Find where the given text appears and provide that cell's center as [x, y] coordinate. 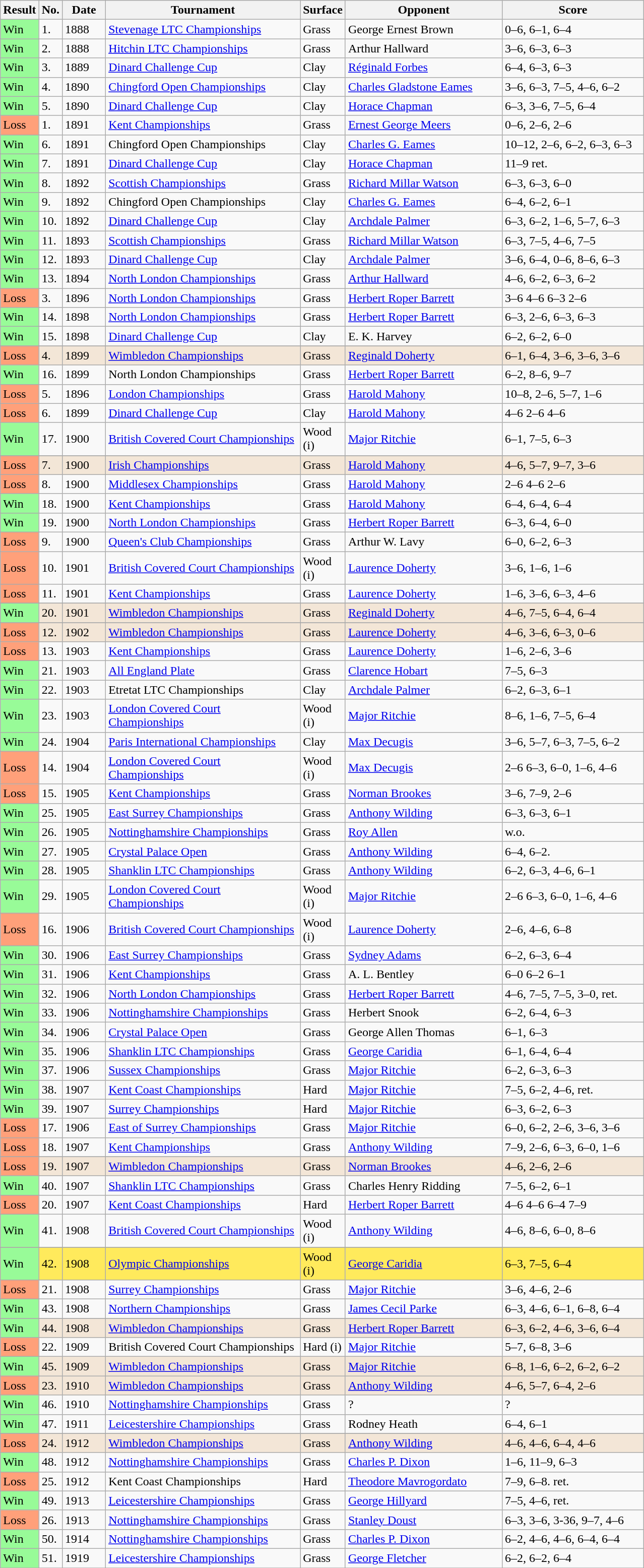
3–6, 1–6, 1–6 [572, 568]
6–3, 6–3, 6–1 [572, 813]
6–3, 6–2, 6–3 [572, 1109]
45. [50, 1366]
Roy Allen [423, 832]
6–3, 6–3, 6–0 [572, 183]
Hard (i) [323, 1347]
38. [50, 1090]
4–6, 4–6, 6–4, 4–6 [572, 1443]
3–6, 4–6, 2–6 [572, 1290]
4–6 2–6 4–6 [572, 413]
Queen's Club Championships [203, 541]
Rodney Heath [423, 1424]
39. [50, 1109]
43. [50, 1309]
All England Plate [203, 671]
4–6, 2–6, 2–6 [572, 1166]
2–6 4–6 2–6 [572, 484]
George Ernest Brown [423, 29]
10–8, 2–6, 5–7, 1–6 [572, 394]
6–3, 2–6, 6–3, 6–3 [572, 317]
Result [20, 10]
Etretat LTC Championships [203, 690]
Score [572, 10]
27. [50, 851]
w.o. [572, 832]
6–3, 6–2, 1–6, 5–7, 6–3 [572, 221]
3–6, 6–3, 7–5, 4–6, 6–2 [572, 87]
6–2, 6–3, 6–3 [572, 1070]
6–4, 6–3, 6–3 [572, 68]
6–1, 7–5, 6–3 [572, 439]
3–6, 6–3, 6–3 [572, 48]
1–6, 11–9, 6–3 [572, 1462]
44. [50, 1328]
Stanley Doust [423, 1520]
4–6, 5–7, 9–7, 3–6 [572, 465]
Sydney Adams [423, 955]
50. [50, 1539]
6–3, 7–5, 4–6, 7–5 [572, 240]
Opponent [423, 10]
6–1, 6–4, 6–4 [572, 1051]
Middlesex Championships [203, 484]
1914 [84, 1539]
Ernest George Meers [423, 125]
4–6, 8–6, 6–0, 8–6 [572, 1230]
32. [50, 994]
3–6, 6–4, 0–6, 8–6, 6–3 [572, 260]
Olympic Championships [203, 1263]
7–9, 6–8. ret. [572, 1481]
Charles Henry Ridding [423, 1185]
6–3, 3–6, 3-36, 9–7, 4–6 [572, 1520]
6–3, 6–2, 4–6, 3–6, 6–4 [572, 1328]
6–4, 6–4, 6–4 [572, 503]
7–5, 6–2, 4–6, ret. [572, 1090]
30. [50, 955]
6–4, 6–2, 6–1 [572, 202]
6–2, 6–3, 6–4 [572, 955]
1894 [84, 279]
Tournament [203, 10]
6–2, 6–3, 6–1 [572, 690]
4–6, 3–6, 6–3, 0–6 [572, 632]
31. [50, 975]
6–2, 4–6, 4–6, 6–4, 6–4 [572, 1539]
No. [50, 10]
Surface [323, 10]
Theodore Mavrogordato [423, 1481]
E. K. Harvey [423, 336]
Paris International Championships [203, 742]
0–6, 2–6, 2–6 [572, 125]
5–7, 6–8, 3–6 [572, 1347]
1–6, 2–6, 3–6 [572, 651]
11–9 ret. [572, 163]
41. [50, 1230]
Northern Championships [203, 1309]
7–5, 6–2, 6–1 [572, 1185]
4–6, 5–7, 6–4, 2–6 [572, 1385]
48. [50, 1462]
3–6 4–6 6–3 2–6 [572, 298]
7–5, 6–3 [572, 671]
3–6, 5–7, 6–3, 7–5, 6–2 [572, 742]
35. [50, 1051]
49. [50, 1500]
6–3, 3–6, 7–5, 6–4 [572, 106]
47. [50, 1424]
George Hillyard [423, 1500]
6–0, 6–2, 2–6, 3–6, 3–6 [572, 1128]
Sussex Championships [203, 1070]
40. [50, 1185]
Herbert Snook [423, 1013]
6–2, 6–2, 6–0 [572, 336]
6–4, 6–1 [572, 1424]
4–6, 7–5, 7–5, 3–0, ret. [572, 994]
6–2, 8–6, 9–7 [572, 375]
George Fletcher [423, 1558]
6–8, 1–6, 6–2, 6–2, 6–2 [572, 1366]
2–6, 4–6, 6–8 [572, 929]
1–6, 3–6, 6–3, 4–6 [572, 594]
East of Surrey Championships [203, 1128]
1889 [84, 68]
1919 [84, 1558]
Hitchin LTC Championships [203, 48]
42. [50, 1263]
4–6, 7–5, 6–4, 6–4 [572, 613]
6–2, 6–3, 4–6, 6–1 [572, 870]
2. [50, 48]
33. [50, 1013]
51. [50, 1558]
1911 [84, 1424]
7–5, 4–6, ret. [572, 1500]
0–6, 6–1, 6–4 [572, 29]
6–2, 6–2, 6–4 [572, 1558]
46. [50, 1405]
George Allen Thomas [423, 1032]
3–6, 7–9, 2–6 [572, 794]
8–6, 1–6, 7–5, 6–4 [572, 716]
Date [84, 10]
29. [50, 896]
James Cecil Parke [423, 1309]
Arthur W. Lavy [423, 541]
6–0 6–2 6–1 [572, 975]
6–1, 6–4, 3–6, 3–6, 3–6 [572, 355]
Irish Championships [203, 465]
37. [50, 1070]
Réginald Forbes [423, 68]
6–4, 6–2. [572, 851]
6–2, 6–4, 6–3 [572, 1013]
A. L. Bentley [423, 975]
6–0, 6–2, 6–3 [572, 541]
London Championships [203, 394]
7–9, 2–6, 6–3, 6–0, 1–6 [572, 1147]
1902 [84, 632]
10–12, 2–6, 6–2, 6–3, 6–3 [572, 144]
4–6 4–6 6–4 7–9 [572, 1204]
Charles Gladstone Eames [423, 87]
34. [50, 1032]
28. [50, 870]
6–3, 4–6, 6–1, 6–8, 6–4 [572, 1309]
6–3, 7–5, 6–4 [572, 1263]
Stevenage LTC Championships [203, 29]
Clarence Hobart [423, 671]
6–3, 6–4, 6–0 [572, 522]
4–6, 6–2, 6–3, 6–2 [572, 279]
6–1, 6–3 [572, 1032]
